Detect which cell encompasses the target text, then output its (x, y) center coordinate. 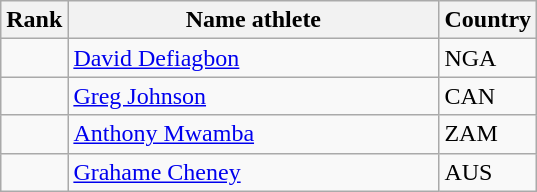
CAN (488, 96)
Name athlete (254, 20)
NGA (488, 58)
Anthony Mwamba (254, 134)
Grahame Cheney (254, 172)
David Defiagbon (254, 58)
Greg Johnson (254, 96)
Country (488, 20)
Rank (34, 20)
ZAM (488, 134)
AUS (488, 172)
